Extract the (X, Y) coordinate from the center of the cell holding the provided text.  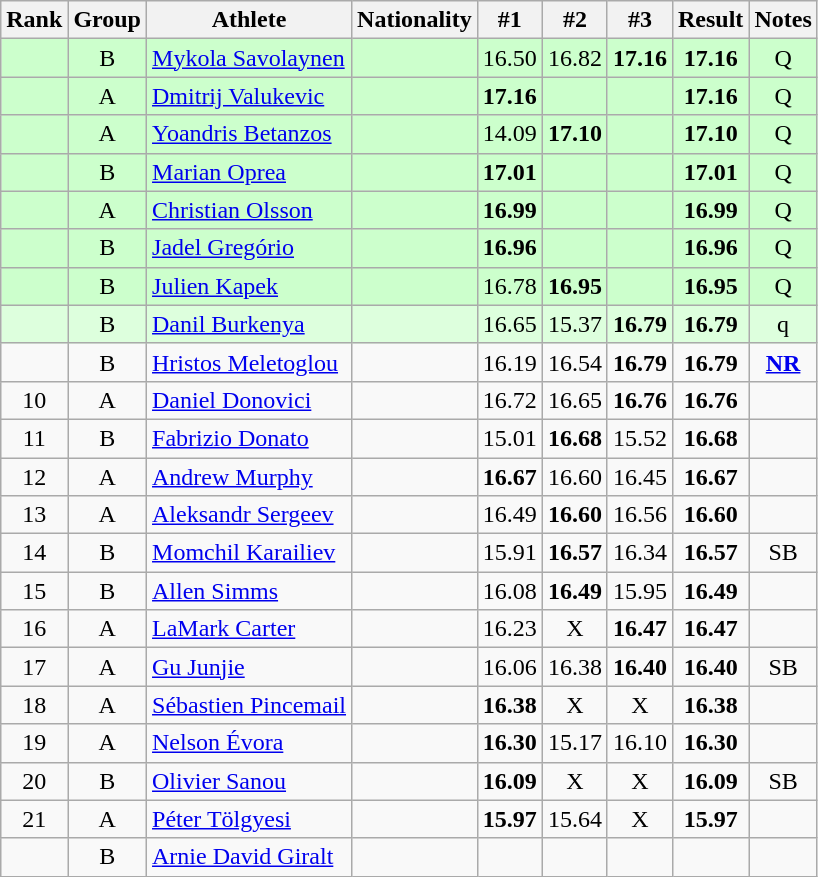
13 (34, 515)
Hristos Meletoglou (250, 362)
Momchil Karailiev (250, 553)
17 (34, 667)
Notes (783, 20)
16.08 (510, 591)
Sébastien Pincemail (250, 705)
Aleksandr Sergeev (250, 515)
16 (34, 629)
Daniel Donovici (250, 400)
#2 (574, 20)
Nelson Évora (250, 743)
15.17 (574, 743)
NR (783, 362)
#3 (640, 20)
Julien Kapek (250, 286)
Mykola Savolaynen (250, 58)
12 (34, 477)
16.45 (640, 477)
Arnie David Giralt (250, 857)
Yoandris Betanzos (250, 134)
Péter Tölgyesi (250, 819)
Danil Burkenya (250, 324)
11 (34, 438)
q (783, 324)
Andrew Murphy (250, 477)
16.54 (574, 362)
20 (34, 781)
10 (34, 400)
18 (34, 705)
21 (34, 819)
Group (108, 20)
19 (34, 743)
15.64 (574, 819)
Result (710, 20)
Christian Olsson (250, 210)
16.56 (640, 515)
16.19 (510, 362)
16.23 (510, 629)
14 (34, 553)
14.09 (510, 134)
16.06 (510, 667)
15 (34, 591)
Gu Junjie (250, 667)
15.52 (640, 438)
15.91 (510, 553)
LaMark Carter (250, 629)
15.95 (640, 591)
16.34 (640, 553)
16.10 (640, 743)
Allen Simms (250, 591)
#1 (510, 20)
Marian Oprea (250, 172)
Nationality (415, 20)
Rank (34, 20)
15.37 (574, 324)
Jadel Gregório (250, 248)
Olivier Sanou (250, 781)
16.50 (510, 58)
16.82 (574, 58)
Fabrizio Donato (250, 438)
16.72 (510, 400)
Dmitrij Valukevic (250, 96)
Athlete (250, 20)
16.78 (510, 286)
15.01 (510, 438)
